Return (X, Y) of the center of cell containing provided text 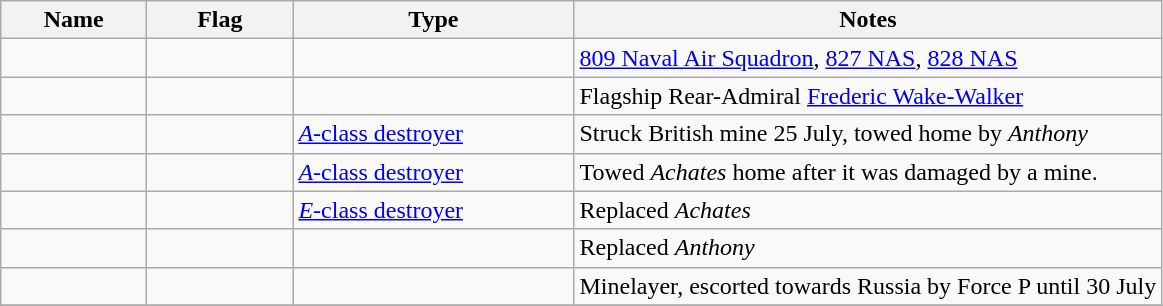
Replaced Anthony (868, 248)
Type (434, 20)
Flagship Rear-Admiral Frederic Wake-Walker (868, 96)
809 Naval Air Squadron, 827 NAS, 828 NAS (868, 58)
Replaced Achates (868, 210)
Minelayer, escorted towards Russia by Force P until 30 July (868, 286)
E-class destroyer (434, 210)
Flag (220, 20)
Towed Achates home after it was damaged by a mine. (868, 172)
Name (74, 20)
Struck British mine 25 July, towed home by Anthony (868, 134)
Notes (868, 20)
